Provide the [x, y] coordinate of the cell's center where the given text is located.  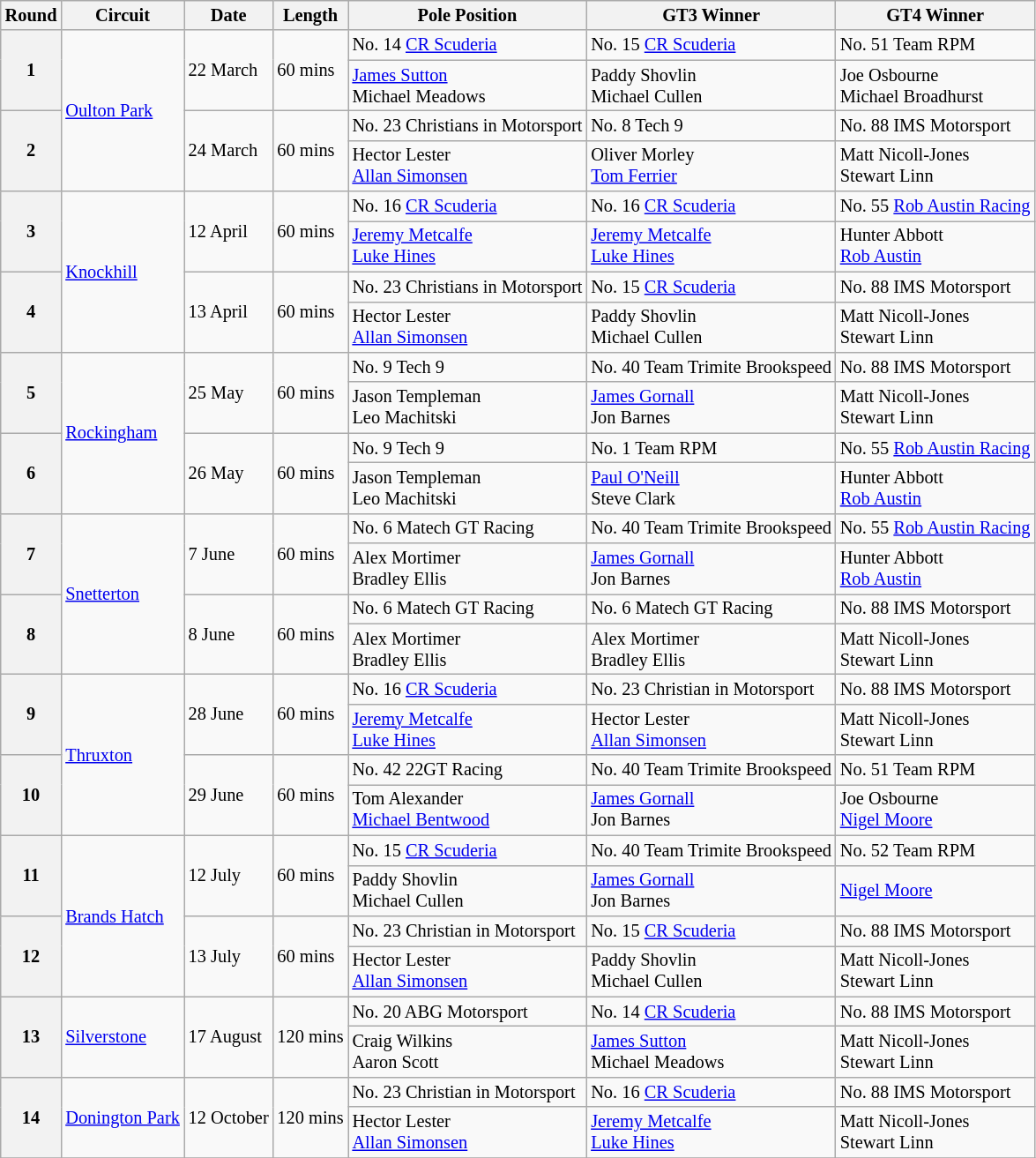
Round [32, 15]
Silverstone [122, 1037]
13 April [229, 312]
Paul O'Neill Steve Clark [711, 488]
Circuit [122, 15]
Nigel Moore [935, 891]
13 [32, 1037]
8 June [229, 633]
No. 8 Tech 9 [711, 125]
7 [32, 554]
Brands Hatch [122, 915]
3 [32, 231]
Rockingham [122, 432]
Craig Wilkins Aaron Scott [467, 1051]
13 July [229, 956]
24 March [229, 150]
Length [310, 15]
Joe Osbourne Nigel Moore [935, 810]
Oulton Park [122, 111]
10 [32, 796]
Oliver Morley Tom Ferrier [711, 166]
26 May [229, 473]
4 [32, 312]
8 [32, 633]
12 April [229, 231]
No. 1 Team RPM [711, 448]
9 [32, 714]
Tom Alexander Michael Bentwood [467, 810]
2 [32, 150]
12 October [229, 1117]
22 March [229, 71]
Knockhill [122, 272]
Snetterton [122, 594]
Pole Position [467, 15]
6 [32, 473]
5 [32, 392]
GT3 Winner [711, 15]
1 [32, 71]
Thruxton [122, 755]
7 June [229, 554]
28 June [229, 714]
12 July [229, 875]
No. 20 ABG Motorsport [467, 1012]
Donington Park [122, 1117]
25 May [229, 392]
GT4 Winner [935, 15]
No. 42 22GT Racing [467, 770]
Date [229, 15]
29 June [229, 796]
No. 52 Team RPM [935, 850]
11 [32, 875]
Joe Osbourne Michael Broadhurst [935, 86]
17 August [229, 1037]
12 [32, 956]
14 [32, 1117]
